Find where the given text appears and provide that cell's center as (x, y) coordinate. 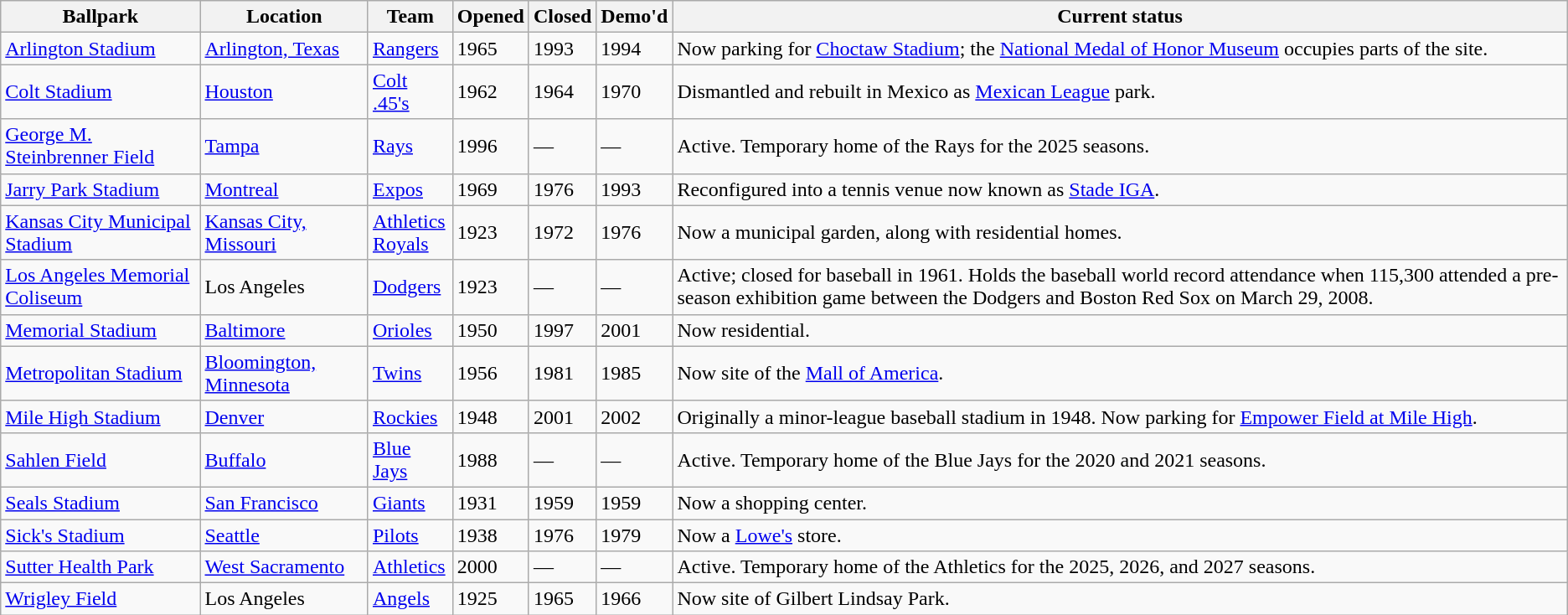
Twins (410, 374)
2000 (491, 567)
Now a municipal garden, along with residential homes. (1120, 233)
Dismantled and rebuilt in Mexico as Mexican League park. (1120, 92)
Rockies (410, 416)
1956 (491, 374)
Denver (284, 416)
Colt Stadium (101, 92)
1970 (635, 92)
Now a shopping center. (1120, 503)
Sick's Stadium (101, 535)
Mile High Stadium (101, 416)
Originally a minor-league baseball stadium in 1948. Now parking for Empower Field at Mile High. (1120, 416)
Active. Temporary home of the Athletics for the 2025, 2026, and 2027 seasons. (1120, 567)
1981 (562, 374)
1988 (491, 459)
Montreal (284, 189)
Seattle (284, 535)
Now site of the Mall of America. (1120, 374)
Now parking for Choctaw Stadium; the National Medal of Honor Museum occupies parts of the site. (1120, 49)
Orioles (410, 330)
Closed (562, 17)
Kansas City, Missouri (284, 233)
Baltimore (284, 330)
1964 (562, 92)
Colt .45's (410, 92)
Ballpark (101, 17)
Opened (491, 17)
Pilots (410, 535)
Reconfigured into a tennis venue now known as Stade IGA. (1120, 189)
Demo'd (635, 17)
Athletics (410, 567)
Active. Temporary home of the Rays for the 2025 seasons. (1120, 146)
1938 (491, 535)
1979 (635, 535)
Current status (1120, 17)
Arlington, Texas (284, 49)
AthleticsRoyals (410, 233)
Houston (284, 92)
1948 (491, 416)
Active. Temporary home of the Blue Jays for the 2020 and 2021 seasons. (1120, 459)
Now a Lowe's store. (1120, 535)
Angels (410, 599)
1931 (491, 503)
Rangers (410, 49)
Giants (410, 503)
Wrigley Field (101, 599)
Memorial Stadium (101, 330)
2002 (635, 416)
Kansas City Municipal Stadium (101, 233)
1950 (491, 330)
1962 (491, 92)
1969 (491, 189)
Tampa (284, 146)
Blue Jays (410, 459)
Dodgers (410, 287)
1994 (635, 49)
Jarry Park Stadium (101, 189)
Expos (410, 189)
George M. Steinbrenner Field (101, 146)
Rays (410, 146)
Sahlen Field (101, 459)
Buffalo (284, 459)
Sutter Health Park (101, 567)
1997 (562, 330)
Arlington Stadium (101, 49)
1985 (635, 374)
Location (284, 17)
1925 (491, 599)
West Sacramento (284, 567)
Team (410, 17)
San Francisco (284, 503)
Now site of Gilbert Lindsay Park. (1120, 599)
Seals Stadium (101, 503)
Now residential. (1120, 330)
Los Angeles Memorial Coliseum (101, 287)
1972 (562, 233)
1996 (491, 146)
Bloomington, Minnesota (284, 374)
1966 (635, 599)
Metropolitan Stadium (101, 374)
